Search for the cell housing the specified text and yield its [x, y] center coordinate. 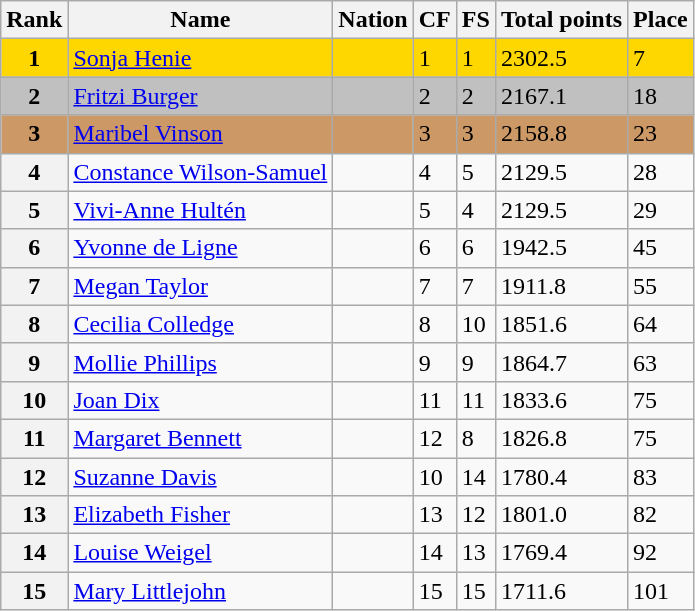
Suzanne Davis [200, 477]
92 [661, 553]
55 [661, 286]
Margaret Bennett [200, 438]
29 [661, 210]
Rank [34, 20]
64 [661, 324]
Name [200, 20]
1780.4 [561, 477]
1711.6 [561, 591]
Total points [561, 20]
2158.8 [561, 134]
1864.7 [561, 362]
45 [661, 248]
CF [434, 20]
2302.5 [561, 58]
23 [661, 134]
Megan Taylor [200, 286]
Place [661, 20]
1826.8 [561, 438]
83 [661, 477]
18 [661, 96]
1769.4 [561, 553]
Yvonne de Ligne [200, 248]
1851.6 [561, 324]
Nation [373, 20]
1801.0 [561, 515]
Fritzi Burger [200, 96]
1911.8 [561, 286]
28 [661, 172]
101 [661, 591]
Constance Wilson-Samuel [200, 172]
Maribel Vinson [200, 134]
Cecilia Colledge [200, 324]
Sonja Henie [200, 58]
Mary Littlejohn [200, 591]
Louise Weigel [200, 553]
2167.1 [561, 96]
63 [661, 362]
Joan Dix [200, 400]
Mollie Phillips [200, 362]
FS [476, 20]
Elizabeth Fisher [200, 515]
Vivi-Anne Hultén [200, 210]
1833.6 [561, 400]
1942.5 [561, 248]
82 [661, 515]
